Extract the [x, y] coordinate from the center of the cell holding the provided text.  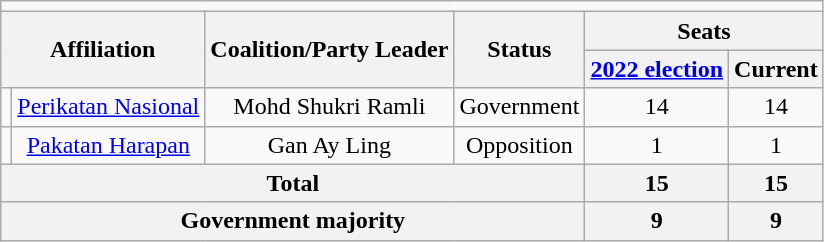
Pakatan Harapan [108, 145]
Coalition/Party Leader [330, 50]
Mohd Shukri Ramli [330, 107]
Total [293, 183]
Government [520, 107]
Gan Ay Ling [330, 145]
Opposition [520, 145]
Current [776, 69]
Perikatan Nasional [108, 107]
Government majority [293, 221]
2022 election [657, 69]
Affiliation [103, 50]
Seats [704, 31]
Status [520, 50]
